Scan for the cell matching the given text and deliver its (x, y) coordinate at center. 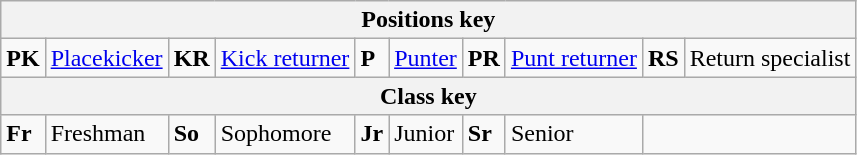
Fr (23, 134)
Return specialist (770, 58)
Class key (428, 96)
Positions key (428, 20)
Punter (426, 58)
PR (484, 58)
So (192, 134)
RS (663, 58)
Jr (372, 134)
PK (23, 58)
Sophomore (285, 134)
Sr (484, 134)
Freshman (106, 134)
KR (192, 58)
Placekicker (106, 58)
Junior (426, 134)
Kick returner (285, 58)
P (372, 58)
Punt returner (574, 58)
Senior (574, 134)
